Output the (X, Y) coordinate of the center of the cell containing the given text.  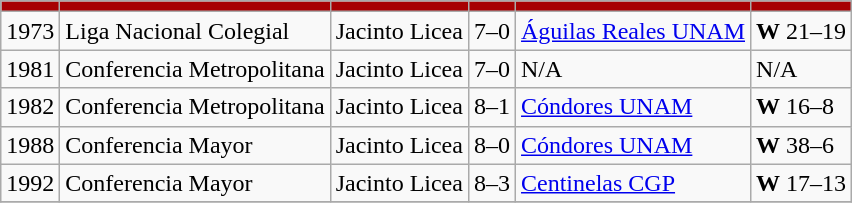
W 38–6 (802, 145)
8–1 (492, 107)
1973 (30, 31)
W 21–19 (802, 31)
8–3 (492, 183)
W 17–13 (802, 183)
1988 (30, 145)
Centinelas CGP (634, 183)
8–0 (492, 145)
1992 (30, 183)
Liga Nacional Colegial (195, 31)
1982 (30, 107)
Águilas Reales UNAM (634, 31)
W 16–8 (802, 107)
1981 (30, 69)
